Output the [x, y] coordinate of the center of the cell containing the given text.  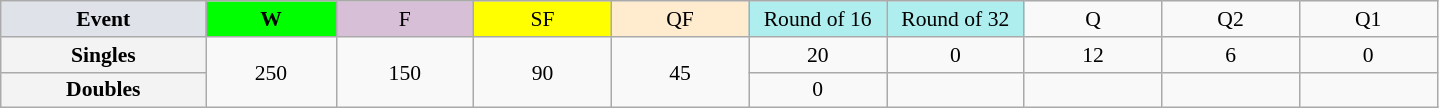
Round of 16 [818, 19]
Round of 32 [955, 19]
Singles [104, 55]
QF [680, 19]
20 [818, 55]
Event [104, 19]
F [405, 19]
150 [405, 72]
W [271, 19]
Doubles [104, 90]
90 [543, 72]
Q1 [1368, 19]
45 [680, 72]
12 [1093, 55]
Q2 [1231, 19]
6 [1231, 55]
Q [1093, 19]
250 [271, 72]
SF [543, 19]
